Capture the cell that displays the provided text and extract its [x, y] central coordinate. 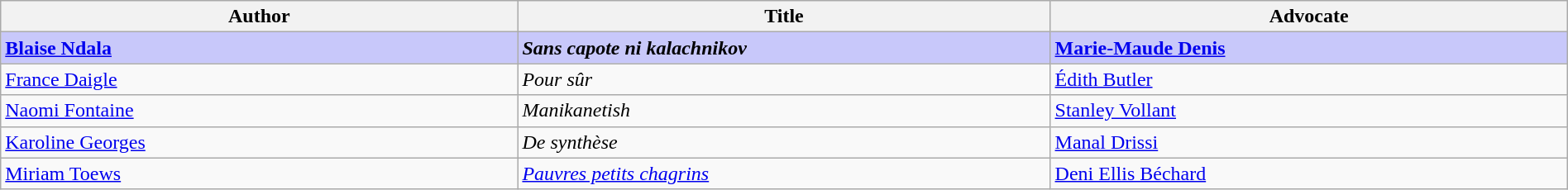
Naomi Fontaine [260, 111]
Sans capote ni kalachnikov [784, 48]
Manikanetish [784, 111]
Blaise Ndala [260, 48]
Deni Ellis Béchard [1308, 173]
Author [260, 17]
Miriam Toews [260, 173]
Manal Drissi [1308, 142]
Marie-Maude Denis [1308, 48]
Stanley Vollant [1308, 111]
France Daigle [260, 79]
Édith Butler [1308, 79]
Advocate [1308, 17]
Pauvres petits chagrins [784, 173]
Title [784, 17]
Karoline Georges [260, 142]
De synthèse [784, 142]
Pour sûr [784, 79]
